Scan for the cell matching the given text and deliver its [x, y] coordinate at center. 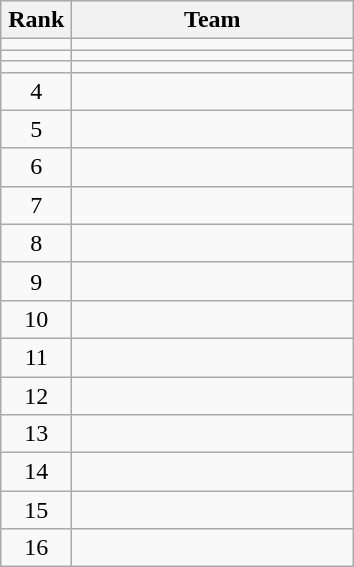
10 [36, 319]
6 [36, 167]
4 [36, 91]
Rank [36, 20]
8 [36, 243]
12 [36, 395]
13 [36, 434]
16 [36, 548]
11 [36, 357]
5 [36, 129]
7 [36, 205]
Team [212, 20]
15 [36, 510]
14 [36, 472]
9 [36, 281]
